Capture the cell that displays the provided text and extract its (X, Y) central coordinate. 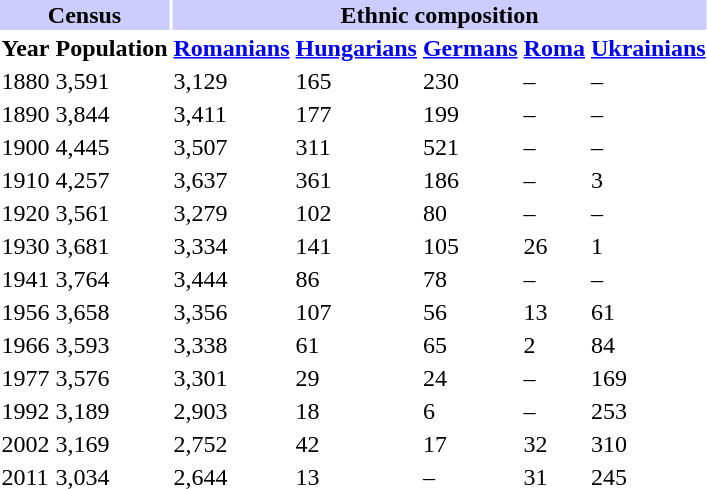
3,576 (112, 378)
Population (112, 48)
2,903 (232, 411)
107 (356, 312)
65 (470, 345)
2 (554, 345)
1930 (26, 246)
141 (356, 246)
78 (470, 279)
1920 (26, 213)
86 (356, 279)
1992 (26, 411)
3,334 (232, 246)
186 (470, 180)
80 (470, 213)
2002 (26, 444)
3,301 (232, 378)
1956 (26, 312)
311 (356, 147)
1941 (26, 279)
Census (84, 15)
29 (356, 378)
56 (470, 312)
42 (356, 444)
18 (356, 411)
177 (356, 114)
169 (648, 378)
199 (470, 114)
2,752 (232, 444)
310 (648, 444)
3,356 (232, 312)
3,764 (112, 279)
3,844 (112, 114)
1 (648, 246)
253 (648, 411)
1900 (26, 147)
102 (356, 213)
Roma (554, 48)
4,445 (112, 147)
1910 (26, 180)
6 (470, 411)
24 (470, 378)
165 (356, 81)
Germans (470, 48)
3,593 (112, 345)
3,338 (232, 345)
105 (470, 246)
Ethnic composition (440, 15)
84 (648, 345)
3,129 (232, 81)
3,169 (112, 444)
3,279 (232, 213)
3,507 (232, 147)
3,658 (112, 312)
32 (554, 444)
3,591 (112, 81)
26 (554, 246)
Ukrainians (648, 48)
Hungarians (356, 48)
1966 (26, 345)
3,681 (112, 246)
4,257 (112, 180)
3,637 (232, 180)
3,411 (232, 114)
3,561 (112, 213)
1977 (26, 378)
1890 (26, 114)
230 (470, 81)
13 (554, 312)
17 (470, 444)
3,444 (232, 279)
3 (648, 180)
Romanians (232, 48)
361 (356, 180)
3,189 (112, 411)
521 (470, 147)
Year (26, 48)
1880 (26, 81)
